Determine the [x, y] coordinate at the center of the cell enclosing the given text.  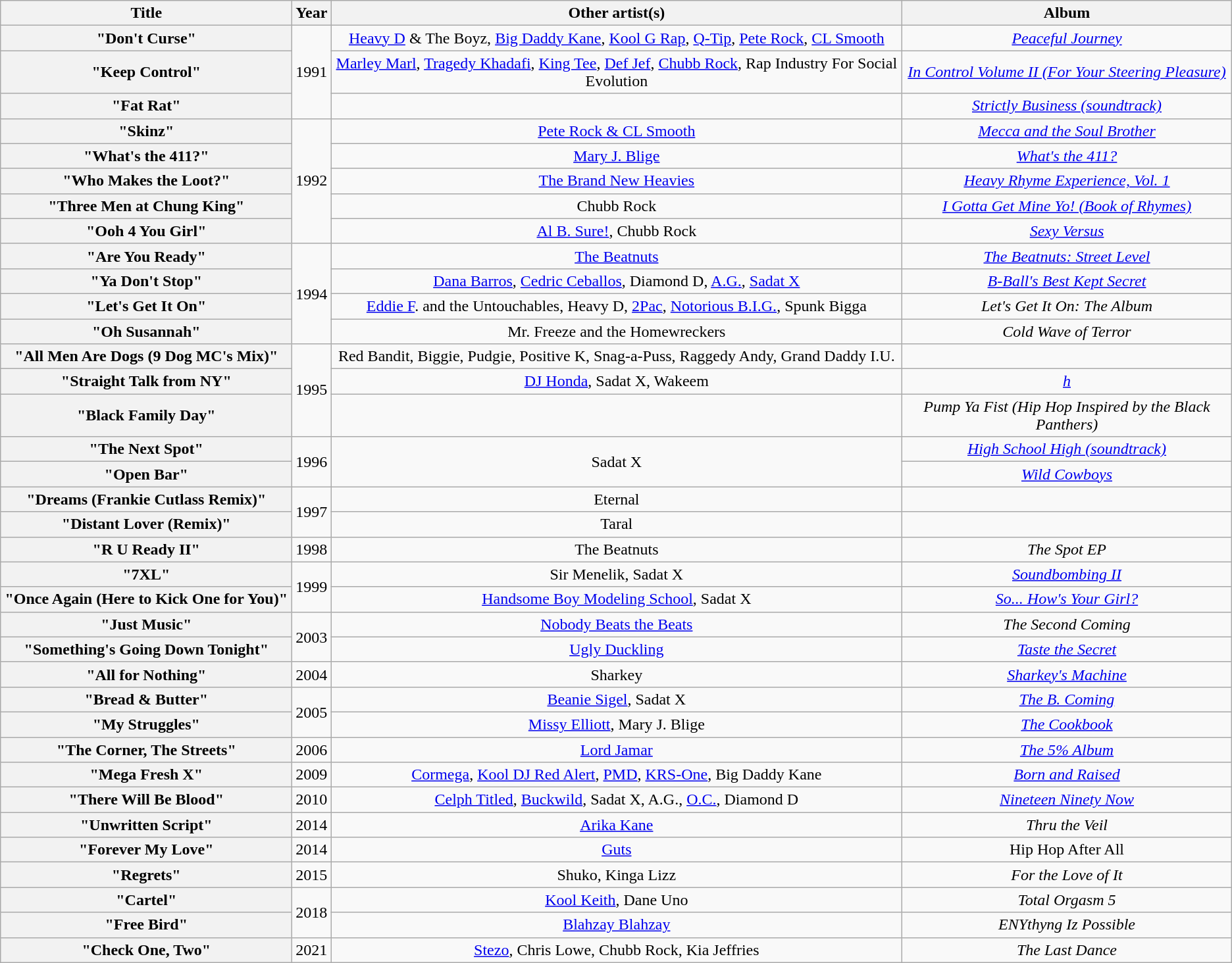
The B. Coming [1067, 699]
Let's Get It On: The Album [1067, 306]
"Cartel" [146, 900]
ENYthyng Iz Possible [1067, 925]
The Last Dance [1067, 950]
Cold Wave of Terror [1067, 331]
The Spot EP [1067, 549]
1995 [312, 391]
Eddie F. and the Untouchables, Heavy D, 2Pac, Notorious B.I.G., Spunk Bigga [617, 306]
2004 [312, 674]
Stezo, Chris Lowe, Chubb Rock, Kia Jeffries [617, 950]
B-Ball's Best Kept Secret [1067, 281]
1998 [312, 549]
Lord Jamar [617, 749]
2005 [312, 712]
Mecca and the Soul Brother [1067, 131]
2018 [312, 912]
"7XL" [146, 574]
Soundbombing II [1067, 574]
"Are You Ready" [146, 256]
2009 [312, 775]
"Oh Susannah" [146, 331]
Sadat X [617, 462]
In Control Volume II (For Your Steering Pleasure) [1067, 72]
For the Love of It [1067, 875]
2021 [312, 950]
1994 [312, 293]
"Mega Fresh X" [146, 775]
Al B. Sure!, Chubb Rock [617, 231]
DJ Honda, Sadat X, Wakeem [617, 382]
"The Next Spot" [146, 449]
1991 [312, 72]
Arika Kane [617, 825]
"Distant Lover (Remix)" [146, 524]
Kool Keith, Dane Uno [617, 900]
"Skinz" [146, 131]
Sharkey [617, 674]
"Open Bar" [146, 474]
Sharkey's Machine [1067, 674]
Blahzay Blahzay [617, 925]
Sir Menelik, Sadat X [617, 574]
"Dreams (Frankie Cutlass Remix)" [146, 499]
Red Bandit, Biggie, Pudgie, Positive K, Snag-a-Puss, Raggedy Andy, Grand Daddy I.U. [617, 357]
I Gotta Get Mine Yo! (Book of Rhymes) [1067, 206]
The Cookbook [1067, 724]
Cormega, Kool DJ Red Alert, PMD, KRS-One, Big Daddy Kane [617, 775]
"Fat Rat" [146, 106]
Wild Cowboys [1067, 474]
"Forever My Love" [146, 850]
h [1067, 382]
"Regrets" [146, 875]
"Don't Curse" [146, 38]
Missy Elliott, Mary J. Blige [617, 724]
The Brand New Heavies [617, 181]
Peaceful Journey [1067, 38]
High School High (soundtrack) [1067, 449]
"Free Bird" [146, 925]
Sexy Versus [1067, 231]
"Ooh 4 You Girl" [146, 231]
Taral [617, 524]
"There Will Be Blood" [146, 800]
"Bread & Butter" [146, 699]
Total Orgasm 5 [1067, 900]
Mary J. Blige [617, 156]
"Keep Control" [146, 72]
So... How's Your Girl? [1067, 599]
What's the 411? [1067, 156]
1997 [312, 512]
Celph Titled, Buckwild, Sadat X, A.G., O.C., Diamond D [617, 800]
The 5% Album [1067, 749]
"Let's Get It On" [146, 306]
1992 [312, 181]
Ugly Duckling [617, 649]
Hip Hop After All [1067, 850]
Dana Barros, Cedric Ceballos, Diamond D, A.G., Sadat X [617, 281]
Heavy D & The Boyz, Big Daddy Kane, Kool G Rap, Q-Tip, Pete Rock, CL Smooth [617, 38]
1999 [312, 587]
"Once Again (Here to Kick One for You)" [146, 599]
Pump Ya Fist (Hip Hop Inspired by the Black Panthers) [1067, 416]
2015 [312, 875]
"My Struggles" [146, 724]
2003 [312, 637]
Eternal [617, 499]
Guts [617, 850]
"Black Family Day" [146, 416]
Taste the Secret [1067, 649]
"Who Makes the Loot?" [146, 181]
"Check One, Two" [146, 950]
"Unwritten Script" [146, 825]
Pete Rock & CL Smooth [617, 131]
Mr. Freeze and the Homewreckers [617, 331]
Handsome Boy Modeling School, Sadat X [617, 599]
2006 [312, 749]
Strictly Business (soundtrack) [1067, 106]
Marley Marl, Tragedy Khadafi, King Tee, Def Jef, Chubb Rock, Rap Industry For Social Evolution [617, 72]
"All for Nothing" [146, 674]
"Ya Don't Stop" [146, 281]
Title [146, 13]
Album [1067, 13]
Year [312, 13]
"The Corner, The Streets" [146, 749]
Shuko, Kinga Lizz [617, 875]
Beanie Sigel, Sadat X [617, 699]
The Beatnuts: Street Level [1067, 256]
"R U Ready II" [146, 549]
"Straight Talk from NY" [146, 382]
Heavy Rhyme Experience, Vol. 1 [1067, 181]
Born and Raised [1067, 775]
"Three Men at Chung King" [146, 206]
"Just Music" [146, 624]
2010 [312, 800]
Thru the Veil [1067, 825]
Nineteen Ninety Now [1067, 800]
The Second Coming [1067, 624]
"Something's Going Down Tonight" [146, 649]
"What's the 411?" [146, 156]
Chubb Rock [617, 206]
Nobody Beats the Beats [617, 624]
Other artist(s) [617, 13]
"All Men Are Dogs (9 Dog MC's Mix)" [146, 357]
1996 [312, 462]
